Return (x, y) of the center of cell containing provided text 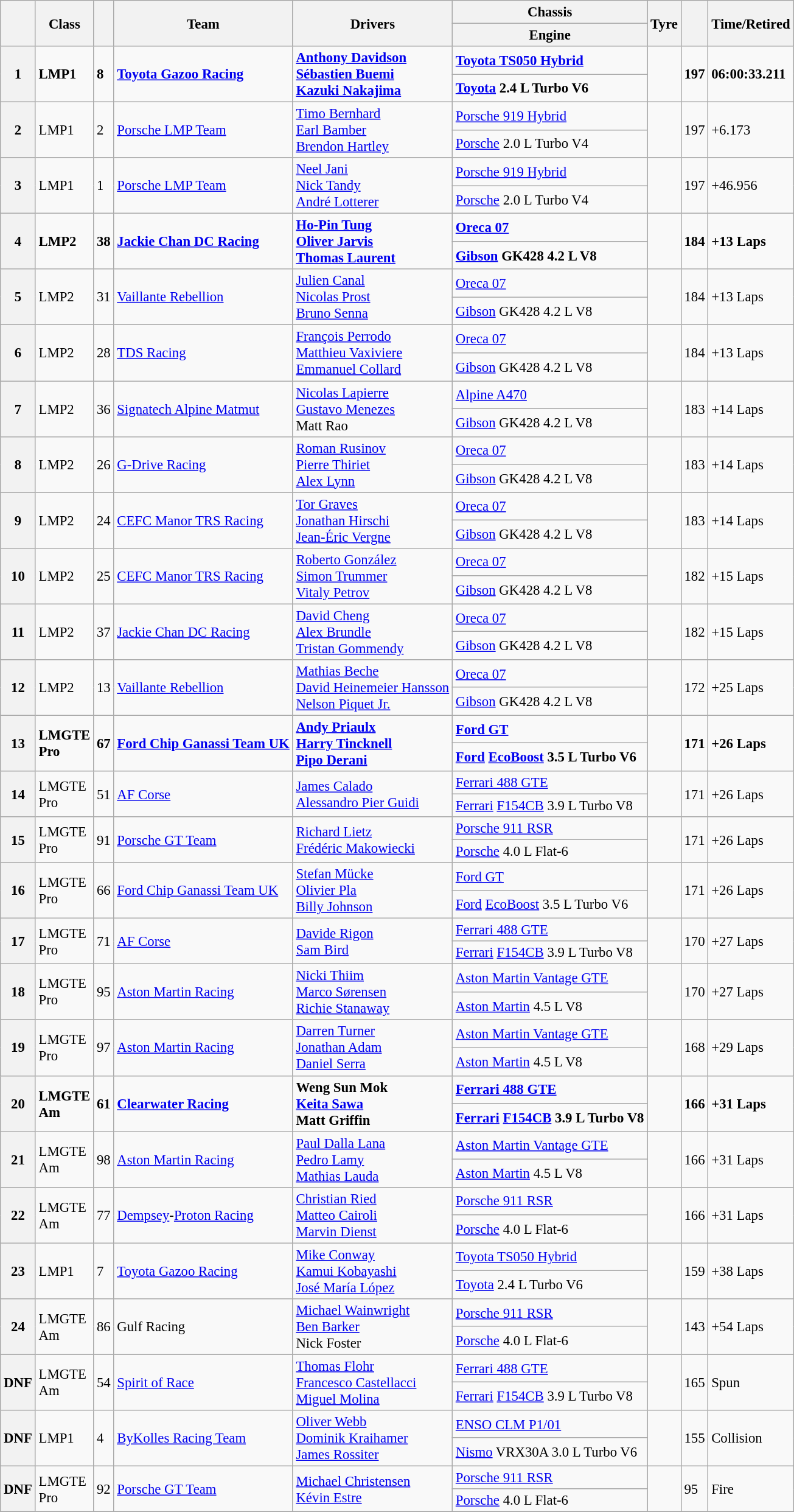
51 (103, 794)
+46.956 (751, 186)
Nicolas Lapierre Gustavo Menezes Matt Rao (372, 409)
155 (695, 1438)
Andy Priaulx Harry Tincknell Pipo Derani (372, 743)
9 (18, 520)
Davide Rigon Sam Bird (372, 941)
25 (103, 576)
54 (103, 1382)
37 (103, 632)
61 (103, 1104)
Julien Canal Nicolas Prost Bruno Senna (372, 297)
Paul Dalla Lana Pedro Lamy Mathias Lauda (372, 1160)
18 (18, 992)
Richard Lietz Frédéric Makowiecki (372, 840)
11 (18, 632)
97 (103, 1048)
ByKolles Racing Team (203, 1438)
98 (103, 1160)
Engine (550, 35)
Ho-Pin Tung Oliver Jarvis Thomas Laurent (372, 242)
159 (695, 1271)
Thomas Flohr Francesco Castellacci Miguel Molina (372, 1382)
Class (64, 23)
Michael Wainwright Ben Barker Nick Foster (372, 1327)
165 (695, 1382)
22 (18, 1215)
Drivers (372, 23)
16 (18, 891)
Neel Jani Nick Tandy André Lotterer (372, 186)
172 (695, 688)
31 (103, 297)
Nicki Thiim Marco Sørensen Richie Stanaway (372, 992)
66 (103, 891)
67 (103, 743)
Collision (751, 1438)
Weng Sun Mok Keita Sawa Matt Griffin (372, 1104)
28 (103, 353)
Alpine A470 (550, 395)
Tyre (664, 23)
19 (18, 1048)
Dempsey-Proton Racing (203, 1215)
17 (18, 941)
15 (18, 840)
06:00:33.211 (751, 74)
Oliver Webb Dominik Kraihamer James Rossiter (372, 1438)
23 (18, 1271)
TDS Racing (203, 353)
5 (18, 297)
Nismo VRX30A 3.0 L Turbo V6 (550, 1452)
Clearwater Racing (203, 1104)
ENSO CLM P1/01 (550, 1424)
38 (103, 242)
Tor Graves Jonathan Hirschi Jean-Éric Vergne (372, 520)
86 (103, 1327)
Mathias Beche David Heinemeier Hansson Nelson Piquet Jr. (372, 688)
James Calado Alessandro Pier Guidi (372, 794)
Time/Retired (751, 23)
François Perrodo Matthieu Vaxiviere Emmanuel Collard (372, 353)
6 (18, 353)
Roberto González Simon Trummer Vitaly Petrov (372, 576)
36 (103, 409)
G-Drive Racing (203, 464)
+29 Laps (751, 1048)
Fire (751, 1489)
12 (18, 688)
Team (203, 23)
Mike Conway Kamui Kobayashi José María López (372, 1271)
20 (18, 1104)
+38 Laps (751, 1271)
Signatech Alpine Matmut (203, 409)
Christian Ried Matteo Cairoli Marvin Dienst (372, 1215)
21 (18, 1160)
Darren Turner Jonathan Adam Daniel Serra (372, 1048)
+25 Laps (751, 688)
+6.173 (751, 130)
168 (695, 1048)
14 (18, 794)
92 (103, 1489)
71 (103, 941)
77 (103, 1215)
91 (103, 840)
Timo Bernhard Earl Bamber Brendon Hartley (372, 130)
Michael Christensen Kévin Estre (372, 1489)
10 (18, 576)
26 (103, 464)
Spun (751, 1382)
Spirit of Race (203, 1382)
Anthony Davidson Sébastien Buemi Kazuki Nakajima (372, 74)
Chassis (550, 12)
3 (18, 186)
Stefan Mücke Olivier Pla Billy Johnson (372, 891)
Gulf Racing (203, 1327)
Roman Rusinov Pierre Thiriet Alex Lynn (372, 464)
143 (695, 1327)
David Cheng Alex Brundle Tristan Gommendy (372, 632)
+54 Laps (751, 1327)
